Determine the (x, y) coordinate at the center of the cell enclosing the given text.  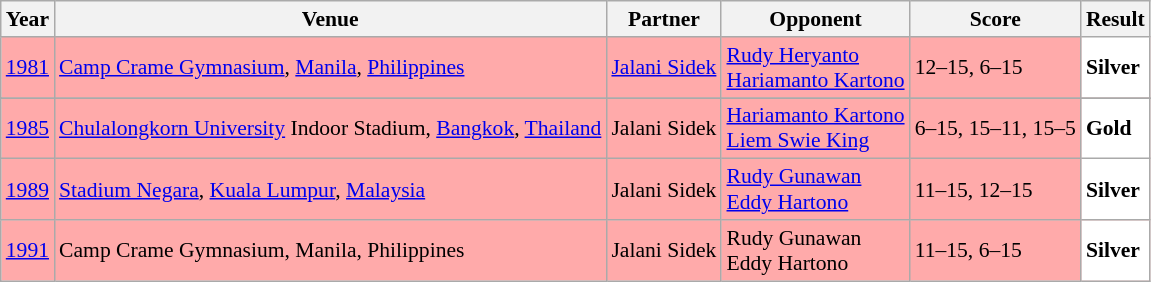
Year (28, 19)
Gold (1116, 128)
Partner (664, 19)
Hariamanto Kartono Liem Swie King (815, 128)
Result (1116, 19)
1991 (28, 250)
11–15, 6–15 (996, 250)
1981 (28, 68)
Chulalongkorn University Indoor Stadium, Bangkok, Thailand (330, 128)
6–15, 15–11, 15–5 (996, 128)
Rudy Heryanto Hariamanto Kartono (815, 68)
12–15, 6–15 (996, 68)
Venue (330, 19)
1989 (28, 190)
1985 (28, 128)
11–15, 12–15 (996, 190)
Opponent (815, 19)
Score (996, 19)
Stadium Negara, Kuala Lumpur, Malaysia (330, 190)
